Extract the [x, y] coordinate from the center of the cell holding the provided text.  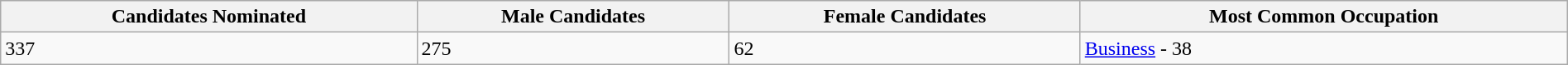
Male Candidates [573, 17]
Business - 38 [1323, 48]
Candidates Nominated [208, 17]
337 [208, 48]
Most Common Occupation [1323, 17]
62 [905, 48]
275 [573, 48]
Female Candidates [905, 17]
